Pinpoint the cell where the given text exists, returning its (x, y) midpoint coordinate. 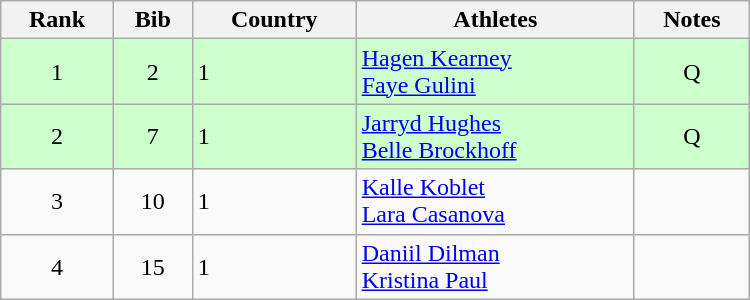
Notes (692, 20)
Hagen Kearney Faye Gulini (495, 72)
15 (152, 266)
7 (152, 136)
Kalle Koblet Lara Casanova (495, 202)
Rank (58, 20)
Country (274, 20)
Bib (152, 20)
Athletes (495, 20)
Jarryd Hughes Belle Brockhoff (495, 136)
Daniil Dilman Kristina Paul (495, 266)
4 (58, 266)
3 (58, 202)
10 (152, 202)
